Pinpoint the cell where the given text exists, returning its (x, y) midpoint coordinate. 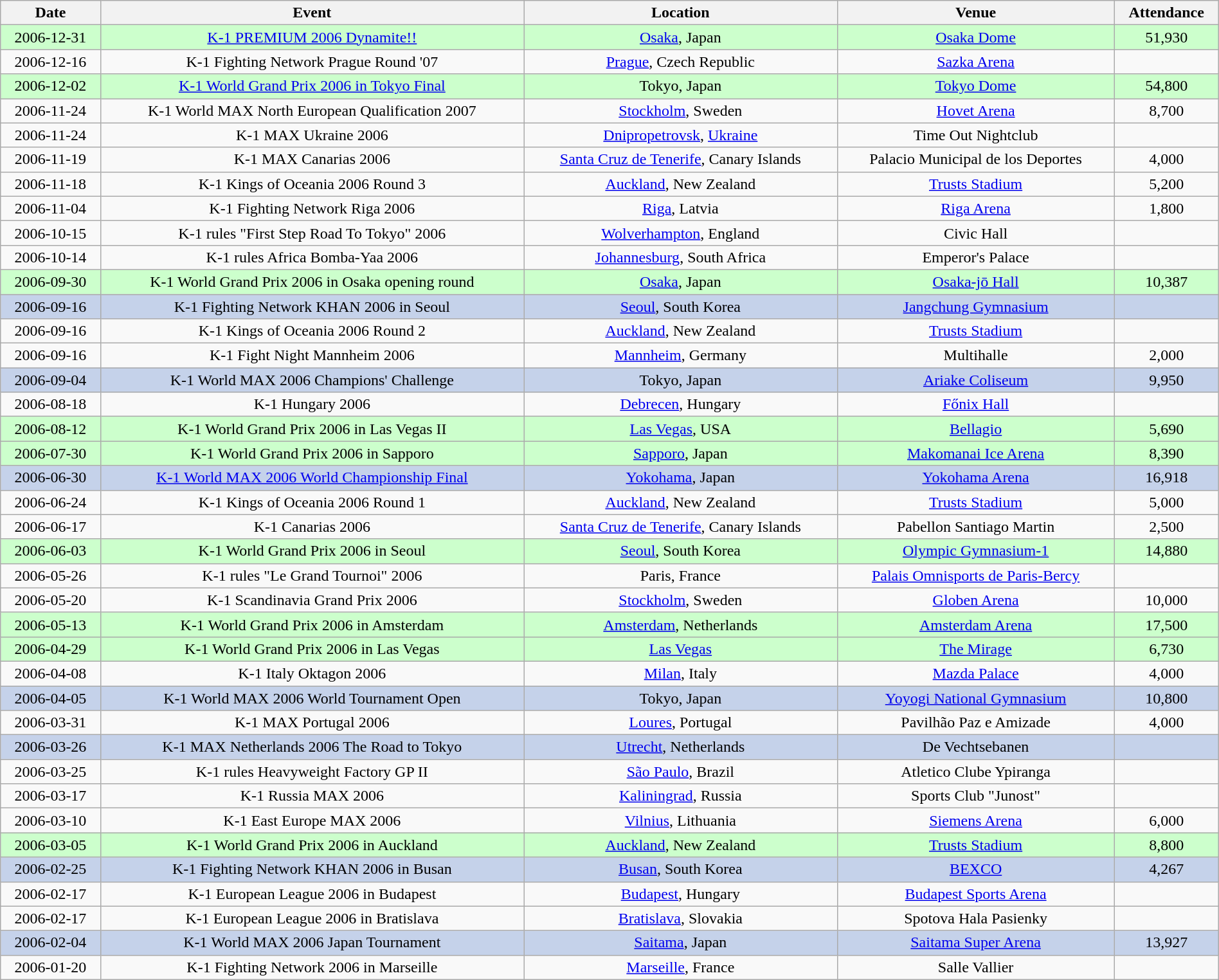
2006-07-30 (50, 453)
Marseille, France (680, 967)
Prague, Czech Republic (680, 62)
Budapest Sports Arena (976, 894)
2006-05-20 (50, 600)
17,500 (1166, 624)
K-1 Kings of Oceania 2006 Round 1 (312, 502)
São Paulo, Brazil (680, 772)
2006-04-05 (50, 698)
K-1 MAX Portugal 2006 (312, 723)
2006-05-26 (50, 576)
14,880 (1166, 551)
Siemens Arena (976, 821)
2006-03-10 (50, 821)
Palacio Municipal de los Deportes (976, 159)
Mazda Palace (976, 673)
2006-09-04 (50, 380)
2006-11-18 (50, 184)
Las Vegas (680, 649)
Pavilhão Paz e Amizade (976, 723)
Time Out Nightclub (976, 135)
1,800 (1166, 208)
K-1 Kings of Oceania 2006 Round 2 (312, 331)
K-1 World Grand Prix 2006 in Tokyo Final (312, 86)
4,267 (1166, 869)
K-1 World Grand Prix 2006 in Sapporo (312, 453)
K-1 East Europe MAX 2006 (312, 821)
K-1 World MAX 2006 World Championship Final (312, 478)
8,800 (1166, 845)
16,918 (1166, 478)
Johannesburg, South Africa (680, 257)
Hovet Arena (976, 111)
Atletico Clube Ypiranga (976, 772)
Riga Arena (976, 208)
2006-04-08 (50, 673)
K-1 Russia MAX 2006 (312, 796)
K-1 World Grand Prix 2006 in Seoul (312, 551)
2006-12-31 (50, 37)
2006-05-13 (50, 624)
K-1 European League 2006 in Budapest (312, 894)
K-1 Fighting Network KHAN 2006 in Busan (312, 869)
Bratislava, Slovakia (680, 918)
Pabellon Santiago Martin (976, 527)
Multihalle (976, 356)
K-1 World Grand Prix 2006 in Auckland (312, 845)
Osaka-jō Hall (976, 282)
K-1 Italy Oktagon 2006 (312, 673)
Osaka Dome (976, 37)
5,690 (1166, 429)
Amsterdam, Netherlands (680, 624)
2006-06-03 (50, 551)
10,800 (1166, 698)
Loures, Portugal (680, 723)
2006-08-18 (50, 404)
2006-01-20 (50, 967)
2006-03-31 (50, 723)
Dnipropetrovsk, Ukraine (680, 135)
Budapest, Hungary (680, 894)
Sapporo, Japan (680, 453)
Saitama Super Arena (976, 943)
Bellagio (976, 429)
Makomanai Ice Arena (976, 453)
Utrecht, Netherlands (680, 747)
Ariake Coliseum (976, 380)
Yokohama, Japan (680, 478)
Event (312, 13)
2006-02-04 (50, 943)
Las Vegas, USA (680, 429)
K-1 World Grand Prix 2006 in Las Vegas (312, 649)
8,390 (1166, 453)
Palais Omnisports de Paris-Bercy (976, 576)
Tokyo Dome (976, 86)
The Mirage (976, 649)
2006-02-25 (50, 869)
2006-03-17 (50, 796)
Wolverhampton, England (680, 233)
K-1 World MAX 2006 World Tournament Open (312, 698)
K-1 World MAX North European Qualification 2007 (312, 111)
Sazka Arena (976, 62)
2,500 (1166, 527)
K-1 rules Africa Bomba-Yaa 2006 (312, 257)
Kaliningrad, Russia (680, 796)
Saitama, Japan (680, 943)
K-1 MAX Netherlands 2006 The Road to Tokyo (312, 747)
13,927 (1166, 943)
2006-10-14 (50, 257)
2006-08-12 (50, 429)
Olympic Gymnasium-1 (976, 551)
8,700 (1166, 111)
Milan, Italy (680, 673)
K-1 Scandinavia Grand Prix 2006 (312, 600)
Yoyogi National Gymnasium (976, 698)
K-1 MAX Canarias 2006 (312, 159)
K-1 World MAX 2006 Japan Tournament (312, 943)
2006-11-19 (50, 159)
51,930 (1166, 37)
K-1 World Grand Prix 2006 in Amsterdam (312, 624)
2006-10-15 (50, 233)
2,000 (1166, 356)
Riga, Latvia (680, 208)
Location (680, 13)
Vilnius, Lithuania (680, 821)
K-1 rules "Le Grand Tournoi" 2006 (312, 576)
K-1 Fight Night Mannheim 2006 (312, 356)
K-1 World Grand Prix 2006 in Osaka opening round (312, 282)
Mannheim, Germany (680, 356)
Date (50, 13)
K-1 Fighting Network 2006 in Marseille (312, 967)
54,800 (1166, 86)
K-1 PREMIUM 2006 Dynamite!! (312, 37)
Spotova Hala Pasienky (976, 918)
Amsterdam Arena (976, 624)
Venue (976, 13)
K-1 World Grand Prix 2006 in Las Vegas II (312, 429)
2006-12-16 (50, 62)
De Vechtsebanen (976, 747)
K-1 Fighting Network Riga 2006 (312, 208)
10,387 (1166, 282)
2006-11-04 (50, 208)
2006-09-30 (50, 282)
K-1 European League 2006 in Bratislava (312, 918)
10,000 (1166, 600)
2006-04-29 (50, 649)
2006-03-25 (50, 772)
Yokohama Arena (976, 478)
Jangchung Gymnasium (976, 307)
K-1 Hungary 2006 (312, 404)
Busan, South Korea (680, 869)
Globen Arena (976, 600)
K-1 MAX Ukraine 2006 (312, 135)
Attendance (1166, 13)
K-1 Fighting Network Prague Round '07 (312, 62)
2006-03-26 (50, 747)
2006-06-24 (50, 502)
K-1 rules "First Step Road To Tokyo" 2006 (312, 233)
6,730 (1166, 649)
6,000 (1166, 821)
K-1 Fighting Network KHAN 2006 in Seoul (312, 307)
2006-12-02 (50, 86)
K-1 Canarias 2006 (312, 527)
K-1 rules Heavyweight Factory GP II (312, 772)
Emperor's Palace (976, 257)
Civic Hall (976, 233)
Főnix Hall (976, 404)
2006-06-30 (50, 478)
2006-03-05 (50, 845)
9,950 (1166, 380)
BEXCO (976, 869)
5,200 (1166, 184)
5,000 (1166, 502)
K-1 Kings of Oceania 2006 Round 3 (312, 184)
Debrecen, Hungary (680, 404)
Salle Vallier (976, 967)
2006-06-17 (50, 527)
Paris, France (680, 576)
K-1 World MAX 2006 Champions' Challenge (312, 380)
Sports Club "Junost" (976, 796)
